Extract the (X, Y) coordinate from the center of the cell holding the provided text.  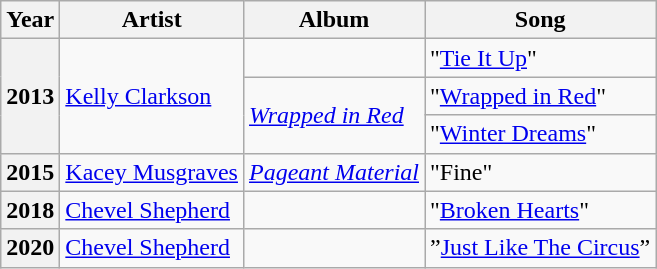
"Wrapped in Red" (540, 96)
Wrapped in Red (334, 115)
"Winter Dreams" (540, 134)
”Just Like The Circus” (540, 248)
2013 (30, 96)
2018 (30, 210)
"Fine" (540, 172)
2015 (30, 172)
"Broken Hearts" (540, 210)
Kacey Musgraves (152, 172)
2020 (30, 248)
Album (334, 20)
Year (30, 20)
Song (540, 20)
Pageant Material (334, 172)
Kelly Clarkson (152, 96)
"Tie It Up" (540, 58)
Artist (152, 20)
